Locate the cell with the specified text and output its [x, y] center coordinate. 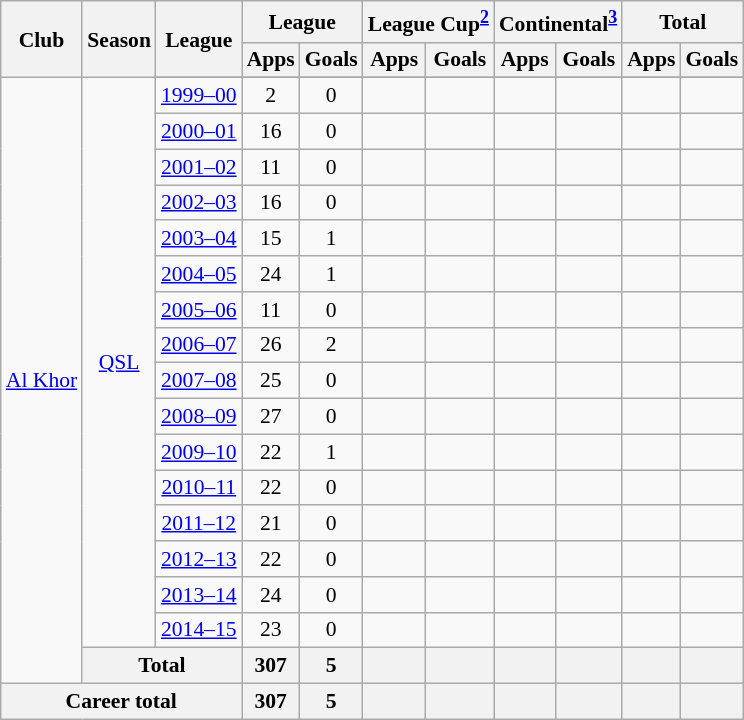
Al Khor [42, 381]
2003–04 [199, 239]
2006–07 [199, 345]
26 [271, 345]
2010–11 [199, 488]
25 [271, 381]
15 [271, 239]
2000–01 [199, 132]
2004–05 [199, 274]
Continental3 [558, 22]
21 [271, 524]
2005–06 [199, 310]
2014–15 [199, 630]
League Cup2 [428, 22]
2008–09 [199, 417]
2009–10 [199, 452]
Club [42, 40]
Season [119, 40]
27 [271, 417]
2002–03 [199, 203]
2007–08 [199, 381]
23 [271, 630]
2013–14 [199, 595]
2012–13 [199, 559]
2011–12 [199, 524]
Career total [122, 702]
1999–00 [199, 96]
QSL [119, 363]
2001–02 [199, 167]
